Extract the (x, y) coordinate from the center of the cell holding the provided text.  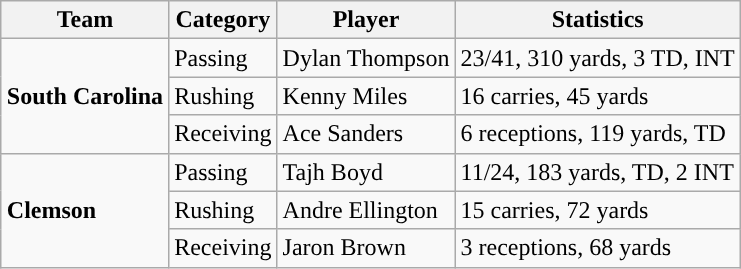
Ace Sanders (366, 134)
Jaron Brown (366, 248)
Dylan Thompson (366, 58)
Tajh Boyd (366, 172)
South Carolina (84, 96)
Kenny Miles (366, 96)
Andre Ellington (366, 210)
3 receptions, 68 yards (598, 248)
15 carries, 72 yards (598, 210)
Statistics (598, 20)
16 carries, 45 yards (598, 96)
Player (366, 20)
Category (223, 20)
23/41, 310 yards, 3 TD, INT (598, 58)
6 receptions, 119 yards, TD (598, 134)
11/24, 183 yards, TD, 2 INT (598, 172)
Team (84, 20)
Clemson (84, 210)
